For the text-containing cell, return its midpoint in [X, Y] coordinate format. 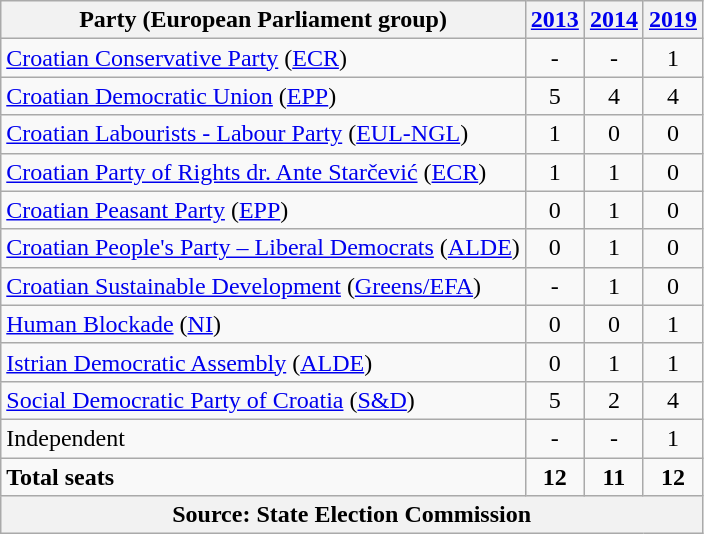
2019 [672, 20]
2014 [614, 20]
Croatian Sustainable Development (Greens/EFA) [264, 286]
Independent [264, 438]
Social Democratic Party of Croatia (S&D) [264, 400]
Croatian Conservative Party (ECR) [264, 58]
Croatian Democratic Union (EPP) [264, 96]
Human Blockade (NI) [264, 324]
Croatian Labourists - Labour Party (EUL-NGL) [264, 134]
Croatian People's Party – Liberal Democrats (ALDE) [264, 248]
Istrian Democratic Assembly (ALDE) [264, 362]
Croatian Party of Rights dr. Ante Starčević (ECR) [264, 172]
2 [614, 400]
Total seats [264, 477]
Party (European Parliament group) [264, 20]
Source: State Election Commission [352, 515]
Croatian Peasant Party (EPP) [264, 210]
2013 [554, 20]
11 [614, 477]
